Pinpoint the cell where the given text exists, returning its [X, Y] midpoint coordinate. 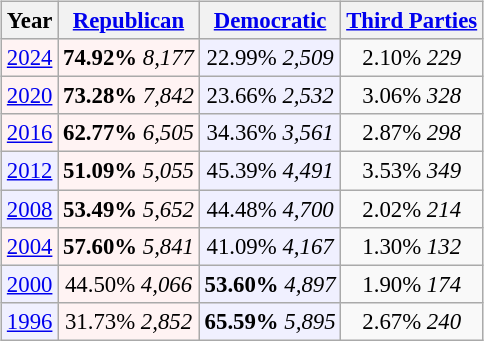
53.60% 4,897 [270, 284]
Republican [129, 21]
51.09% 5,055 [129, 171]
1.30% 132 [412, 246]
1.90% 174 [412, 284]
31.73% 2,852 [129, 321]
3.06% 328 [412, 96]
22.99% 2,509 [270, 58]
73.28% 7,842 [129, 96]
2008 [30, 209]
Democratic [270, 21]
2012 [30, 171]
65.59% 5,895 [270, 321]
2000 [30, 284]
2004 [30, 246]
2020 [30, 96]
2.87% 298 [412, 133]
62.77% 6,505 [129, 133]
45.39% 4,491 [270, 171]
44.50% 4,066 [129, 284]
2.67% 240 [412, 321]
34.36% 3,561 [270, 133]
1996 [30, 321]
23.66% 2,532 [270, 96]
2.10% 229 [412, 58]
2016 [30, 133]
Year [30, 21]
3.53% 349 [412, 171]
57.60% 5,841 [129, 246]
44.48% 4,700 [270, 209]
2024 [30, 58]
74.92% 8,177 [129, 58]
2.02% 214 [412, 209]
53.49% 5,652 [129, 209]
41.09% 4,167 [270, 246]
Third Parties [412, 21]
